Find where the given text appears and provide that cell's center as [x, y] coordinate. 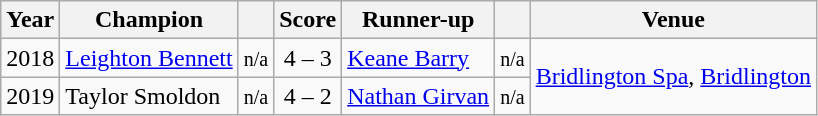
2018 [30, 58]
Bridlington Spa, Bridlington [673, 77]
Year [30, 20]
Keane Barry [418, 58]
Leighton Bennett [149, 58]
Venue [673, 20]
Nathan Girvan [418, 96]
4 – 3 [308, 58]
Taylor Smoldon [149, 96]
4 – 2 [308, 96]
Runner-up [418, 20]
Score [308, 20]
2019 [30, 96]
Champion [149, 20]
